Capture the cell that displays the provided text and extract its [x, y] central coordinate. 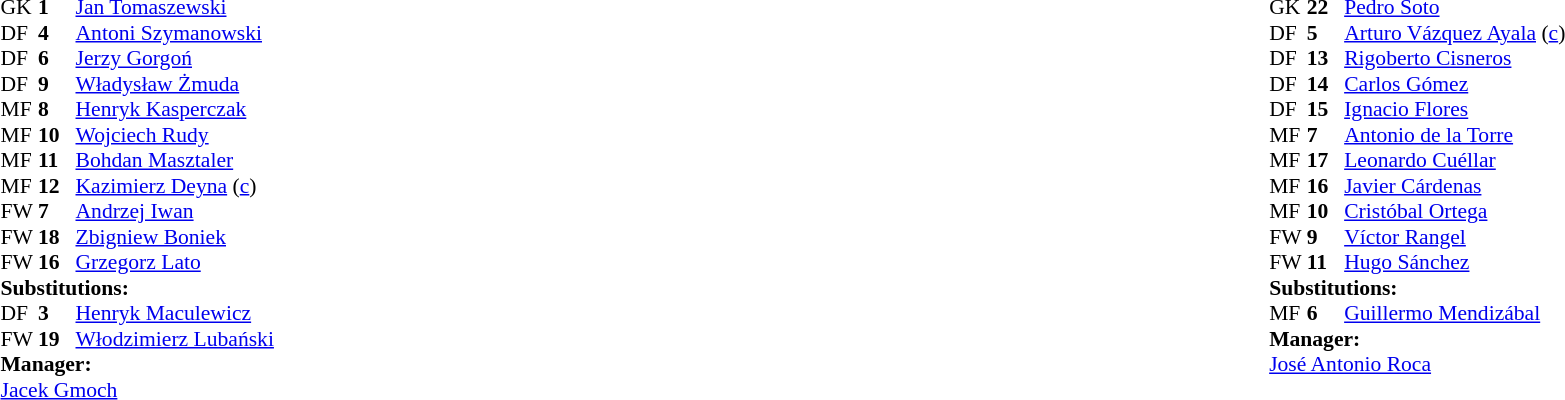
Wojciech Rudy [175, 135]
Hugo Sánchez [1454, 263]
Guillermo Mendizábal [1454, 313]
Henryk Maculewicz [175, 313]
17 [1326, 161]
Zbigniew Boniek [175, 237]
Henryk Kasperczak [175, 109]
Rigoberto Cisneros [1454, 59]
Antonio de la Torre [1454, 135]
Ignacio Flores [1454, 109]
19 [57, 339]
Grzegorz Lato [175, 263]
12 [57, 186]
5 [1326, 33]
Jerzy Gorgoń [175, 59]
Antoni Szymanowski [175, 33]
18 [57, 237]
Víctor Rangel [1454, 237]
3 [57, 313]
14 [1326, 84]
Carlos Gómez [1454, 84]
Bohdan Masztaler [175, 161]
8 [57, 109]
José Antonio Roca [1417, 365]
Arturo Vázquez Ayala (c) [1454, 33]
15 [1326, 109]
Władysław Żmuda [175, 84]
Andrzej Iwan [175, 211]
Javier Cárdenas [1454, 186]
4 [57, 33]
13 [1326, 59]
Cristóbal Ortega [1454, 211]
Kazimierz Deyna (c) [175, 186]
Włodzimierz Lubański [175, 339]
Leonardo Cuéllar [1454, 161]
